For the text-containing cell, return its midpoint in (X, Y) coordinate format. 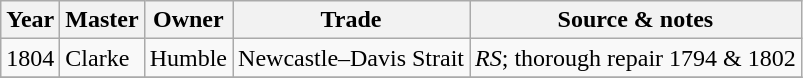
Source & notes (636, 20)
Humble (188, 58)
Newcastle–Davis Strait (352, 58)
Owner (188, 20)
Master (102, 20)
RS; thorough repair 1794 & 1802 (636, 58)
Year (30, 20)
Clarke (102, 58)
Trade (352, 20)
1804 (30, 58)
